Identify which cell holds the provided text, then report its (x, y) central coordinate. 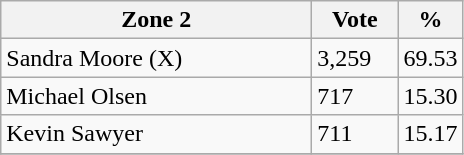
% (430, 20)
717 (355, 96)
711 (355, 134)
3,259 (355, 58)
Zone 2 (156, 20)
69.53 (430, 58)
15.30 (430, 96)
Sandra Moore (X) (156, 58)
Michael Olsen (156, 96)
15.17 (430, 134)
Vote (355, 20)
Kevin Sawyer (156, 134)
